From the cell containing the given text, extract its center point as [x, y] coordinate. 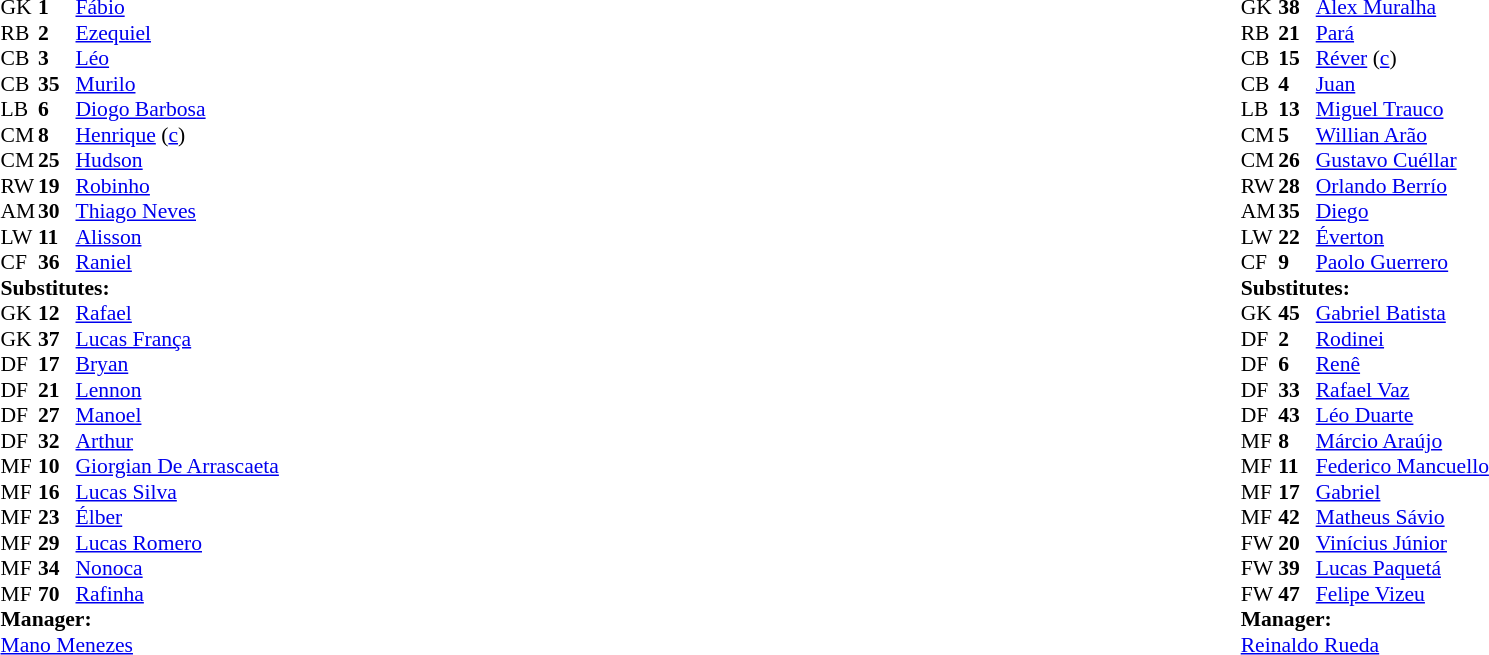
Manoel [178, 415]
26 [1297, 161]
Léo [178, 59]
Rafael Vaz [1402, 390]
25 [57, 161]
Diego [1402, 211]
Matheus Sávio [1402, 517]
Gabriel Batista [1402, 313]
Vinícius Júnior [1402, 543]
Élber [178, 517]
Hudson [178, 161]
5 [1297, 135]
Murilo [178, 84]
Thiago Neves [178, 211]
Léo Duarte [1402, 415]
16 [57, 492]
30 [57, 211]
Willian Arão [1402, 135]
10 [57, 467]
42 [1297, 517]
Paolo Guerrero [1402, 263]
22 [1297, 237]
43 [1297, 415]
12 [57, 313]
37 [57, 339]
Juan [1402, 84]
3 [57, 59]
Ezequiel [178, 33]
32 [57, 441]
Lennon [178, 390]
Rafinha [178, 594]
15 [1297, 59]
33 [1297, 390]
Miguel Trauco [1402, 109]
Alisson [178, 237]
Pará [1402, 33]
Felipe Vizeu [1402, 594]
23 [57, 517]
Lucas Paquetá [1402, 569]
19 [57, 186]
Lucas França [178, 339]
Márcio Araújo [1402, 441]
70 [57, 594]
Renê [1402, 365]
Éverton [1402, 237]
Arthur [178, 441]
Raniel [178, 263]
36 [57, 263]
Henrique (c) [178, 135]
29 [57, 543]
34 [57, 569]
Bryan [178, 365]
Orlando Berrío [1402, 186]
Réver (c) [1402, 59]
9 [1297, 263]
27 [57, 415]
Lucas Silva [178, 492]
45 [1297, 313]
Nonoca [178, 569]
28 [1297, 186]
Gabriel [1402, 492]
Federico Mancuello [1402, 467]
20 [1297, 543]
Rafael [178, 313]
47 [1297, 594]
Giorgian De Arrascaeta [178, 467]
Lucas Romero [178, 543]
Gustavo Cuéllar [1402, 161]
13 [1297, 109]
Diogo Barbosa [178, 109]
39 [1297, 569]
Rodinei [1402, 339]
4 [1297, 84]
Robinho [178, 186]
